From the cell containing the given text, extract its center point as [x, y] coordinate. 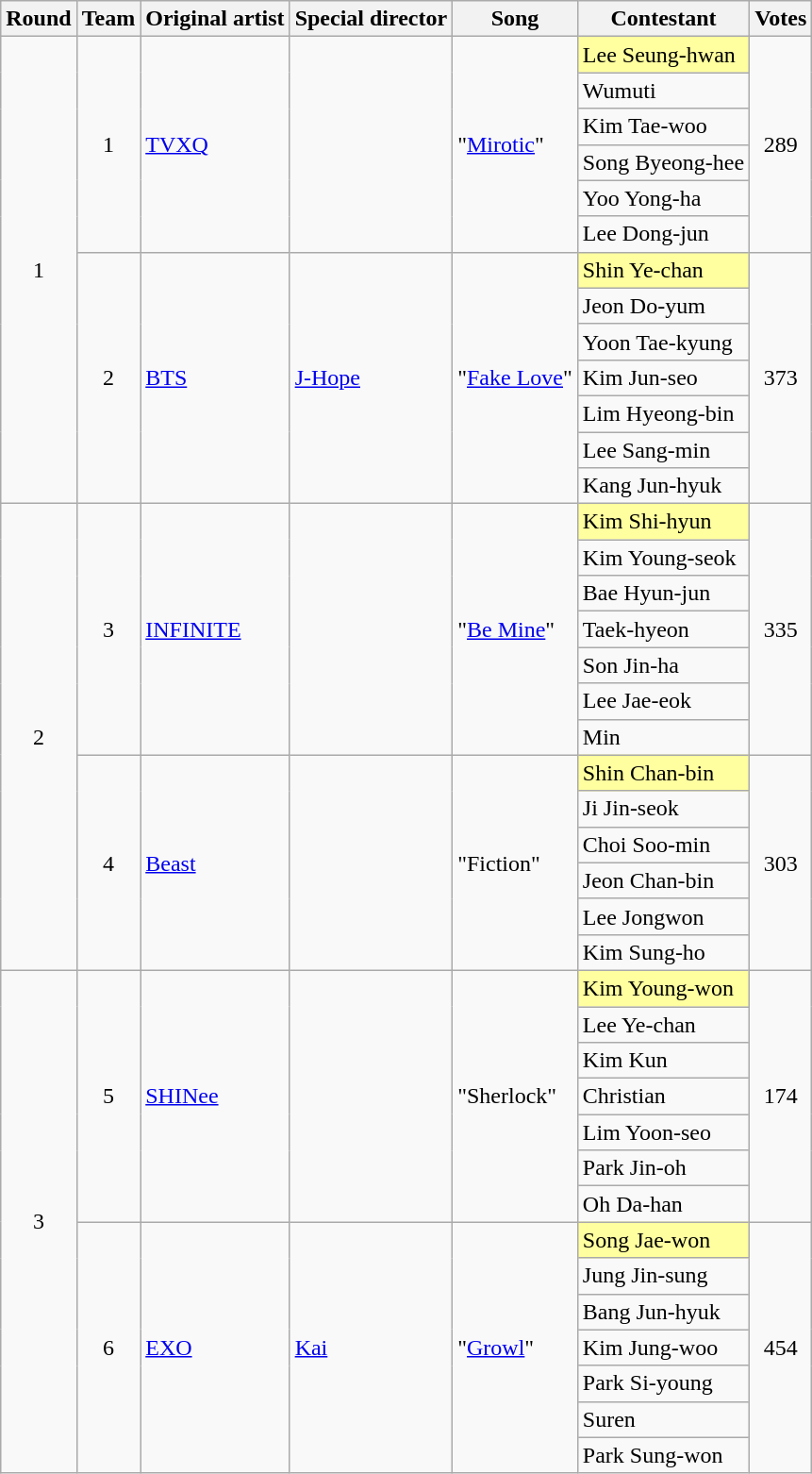
Lee Ye-chan [663, 1024]
Kim Tae-woo [663, 126]
174 [781, 1096]
Ji Jin-seok [663, 809]
5 [108, 1096]
Kim Young-won [663, 988]
Taek-hyeon [663, 629]
Park Sung-won [663, 1455]
Beast [215, 863]
EXO [215, 1348]
Suren [663, 1419]
Kim Kun [663, 1061]
Lee Seung-hwan [663, 55]
Kim Jung-woo [663, 1348]
Bang Jun-hyuk [663, 1312]
Lee Jae-eok [663, 701]
Choi Soo-min [663, 845]
INFINITE [215, 629]
289 [781, 144]
TVXQ [215, 144]
Shin Ye-chan [663, 270]
373 [781, 377]
Kim Jun-seo [663, 377]
Kang Jun-hyuk [663, 486]
4 [108, 863]
Lee Jongwon [663, 916]
Jung Jin-sung [663, 1276]
6 [108, 1348]
335 [781, 629]
454 [781, 1348]
Original artist [215, 19]
J-Hope [372, 377]
SHINee [215, 1096]
"Sherlock" [515, 1096]
Votes [781, 19]
Kim Young-seok [663, 558]
Lim Hyeong-bin [663, 413]
Contestant [663, 19]
"Fiction" [515, 863]
Special director [372, 19]
Kai [372, 1348]
Lim Yoon-seo [663, 1132]
Jeon Do-yum [663, 306]
Yoon Tae-kyung [663, 342]
303 [781, 863]
BTS [215, 377]
"Growl" [515, 1348]
Kim Shi-hyun [663, 522]
Shin Chan-bin [663, 773]
Min [663, 737]
Song Byeong-hee [663, 162]
Kim Sung-ho [663, 952]
Christian [663, 1097]
Song [515, 19]
"Mirotic" [515, 144]
"Fake Love" [515, 377]
"Be Mine" [515, 629]
Yoo Yong-ha [663, 198]
Song Jae-won [663, 1240]
Oh Da-han [663, 1204]
Son Jin-ha [663, 665]
Wumuti [663, 91]
Park Jin-oh [663, 1168]
Jeon Chan-bin [663, 880]
Lee Dong-jun [663, 234]
Team [108, 19]
Park Si-young [663, 1383]
Lee Sang-min [663, 450]
Round [39, 19]
Bae Hyun-jun [663, 594]
